Extract the (x, y) coordinate from the center of the cell holding the provided text.  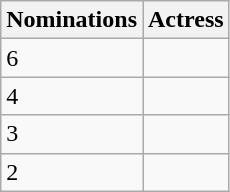
3 (72, 134)
2 (72, 172)
4 (72, 96)
6 (72, 58)
Actress (186, 20)
Nominations (72, 20)
